Pinpoint the cell where the given text exists, returning its [x, y] midpoint coordinate. 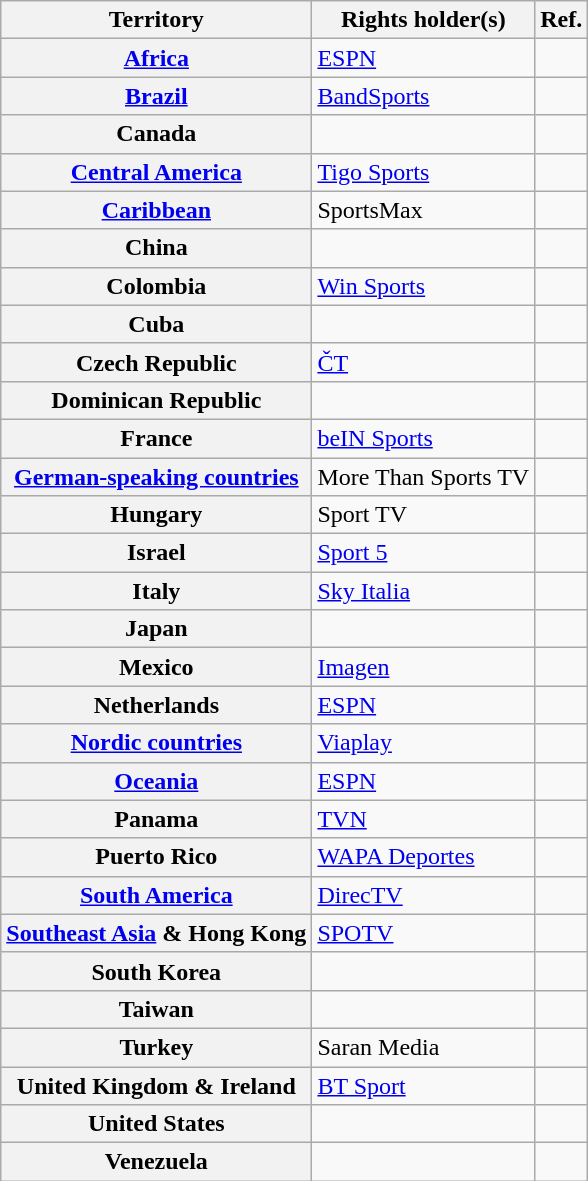
Sky Italia [424, 591]
Italy [156, 591]
Panama [156, 819]
Cuba [156, 324]
Sport 5 [424, 553]
ČT [424, 362]
Colombia [156, 286]
Africa [156, 58]
BT Sport [424, 1085]
Oceania [156, 781]
Dominican Republic [156, 400]
Israel [156, 553]
China [156, 248]
Taiwan [156, 1009]
Mexico [156, 667]
WAPA Deportes [424, 857]
Caribbean [156, 210]
Japan [156, 629]
United States [156, 1124]
TVN [424, 819]
Brazil [156, 96]
beIN Sports [424, 438]
Venezuela [156, 1162]
Netherlands [156, 705]
Saran Media [424, 1047]
France [156, 438]
BandSports [424, 96]
Win Sports [424, 286]
Puerto Rico [156, 857]
United Kingdom & Ireland [156, 1085]
Hungary [156, 515]
South America [156, 895]
German-speaking countries [156, 477]
Canada [156, 134]
Czech Republic [156, 362]
Nordic countries [156, 743]
Sport TV [424, 515]
SportsMax [424, 210]
DirecTV [424, 895]
Central America [156, 172]
More Than Sports TV [424, 477]
Viaplay [424, 743]
SPOTV [424, 933]
Ref. [562, 20]
Territory [156, 20]
Turkey [156, 1047]
Tigo Sports [424, 172]
South Korea [156, 971]
Southeast Asia & Hong Kong [156, 933]
Rights holder(s) [424, 20]
Imagen [424, 667]
